From the cell containing the given text, extract its center point as (X, Y) coordinate. 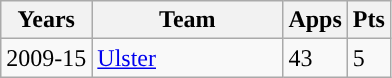
43 (315, 58)
Team (188, 20)
Apps (315, 20)
Pts (368, 20)
2009-15 (46, 58)
Ulster (188, 58)
Years (46, 20)
5 (368, 58)
